Output the (X, Y) coordinate of the center of the cell containing the given text.  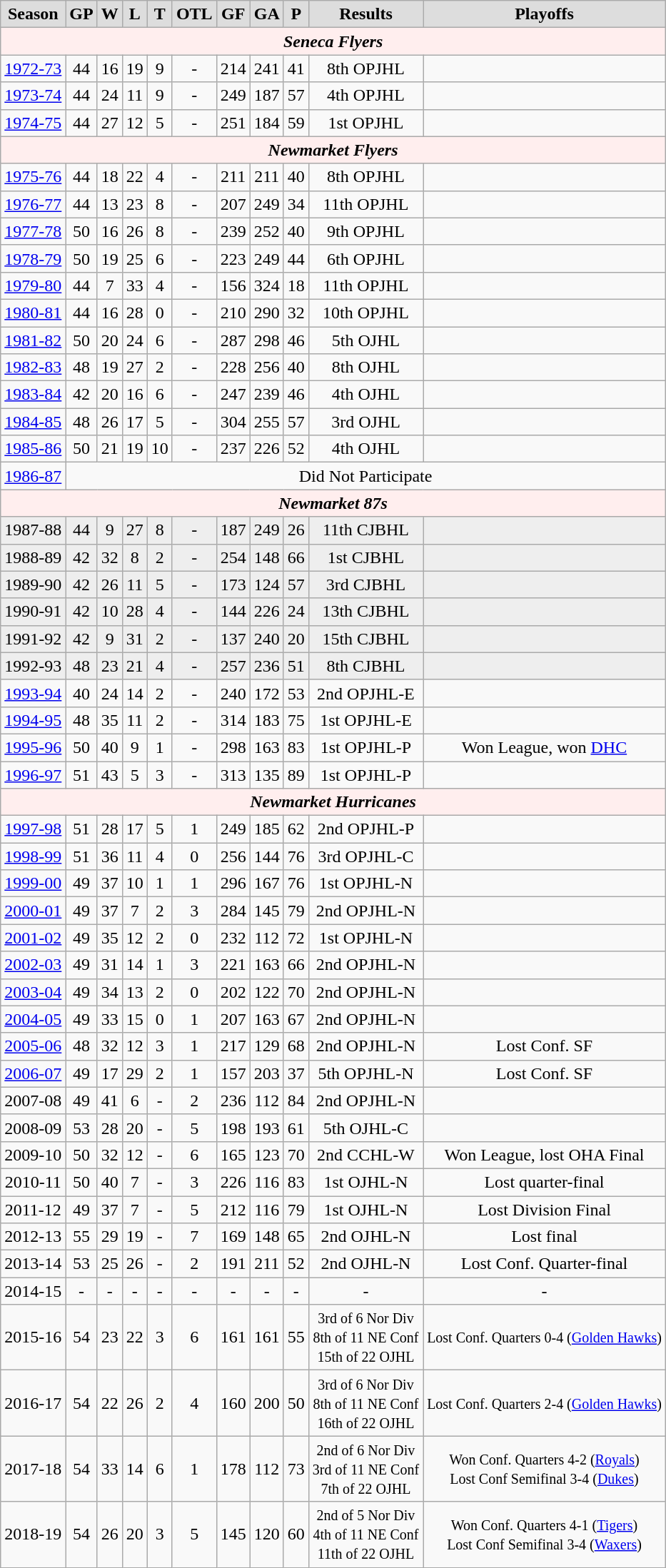
313 (233, 774)
1993-94 (33, 693)
5th OJHL (365, 340)
2013-14 (33, 1264)
1st OPJHL (365, 123)
183 (267, 720)
252 (267, 231)
193 (267, 1128)
15 (134, 1019)
2016-17 (33, 1403)
173 (233, 585)
L (134, 14)
2nd OPJHL-E (365, 693)
1996-97 (33, 774)
75 (296, 720)
36 (110, 856)
241 (267, 69)
1986-87 (33, 476)
72 (296, 938)
185 (267, 829)
1974-75 (33, 123)
223 (233, 258)
OTL (194, 14)
GP (81, 14)
296 (233, 884)
T (160, 14)
1992-93 (33, 666)
68 (296, 1046)
1979-80 (33, 285)
167 (267, 884)
1985-86 (33, 449)
10th OPJHL (365, 313)
2017-18 (33, 1469)
324 (267, 285)
15th CJBHL (365, 639)
6th OPJHL (365, 258)
Won League, won DHC (545, 747)
61 (296, 1128)
287 (233, 340)
Lost Conf. Quarters 0-4 (Golden Hawks) (545, 1337)
Lost Division Final (545, 1210)
W (110, 14)
1987-88 (33, 530)
247 (233, 395)
203 (267, 1073)
3rd OJHL (365, 422)
Lost final (545, 1237)
2005-06 (33, 1046)
178 (233, 1469)
Won Conf. Quarters 4-2 (Royals)Lost Conf Semifinal 3-4 (Dukes) (545, 1469)
GA (267, 14)
2015-16 (33, 1337)
314 (233, 720)
123 (267, 1155)
1977-78 (33, 231)
198 (233, 1128)
89 (296, 774)
254 (233, 557)
2006-07 (33, 1073)
251 (233, 123)
59 (296, 123)
Did Not Participate (365, 476)
Won League, lost OHA Final (545, 1155)
2nd of 5 Nor Div4th of 11 NE Conf11th of 22 OJHL (365, 1534)
4th OPJHL (365, 96)
1997-98 (33, 829)
191 (233, 1264)
2001-02 (33, 938)
137 (233, 639)
5th OPJHL-N (365, 1073)
Season (33, 14)
2002-03 (33, 965)
3rd of 6 Nor Div8th of 11 NE Conf15th of 22 OJHL (365, 1337)
200 (267, 1403)
3rd CJBHL (365, 585)
65 (296, 1237)
2003-04 (33, 992)
172 (267, 693)
284 (233, 911)
157 (233, 1073)
1991-92 (33, 639)
212 (233, 1210)
Newmarket Flyers (333, 150)
2014-15 (33, 1291)
2009-10 (33, 1155)
1976-77 (33, 204)
2008-09 (33, 1128)
221 (233, 965)
3rd OPJHL-C (365, 856)
Won Conf. Quarters 4-1 (Tigers)Lost Conf Semifinal 3-4 (Waxers) (545, 1534)
290 (267, 313)
3rd of 6 Nor Div8th of 11 NE Conf16th of 22 OJHL (365, 1403)
13th CJBHL (365, 612)
165 (233, 1155)
2nd OPJHL-P (365, 829)
228 (233, 368)
1st OPJHL-E (365, 720)
1982-83 (33, 368)
210 (233, 313)
9th OPJHL (365, 231)
202 (233, 992)
11th CJBHL (365, 530)
43 (110, 774)
Newmarket 87s (333, 503)
1988-89 (33, 557)
Seneca Flyers (333, 41)
237 (233, 449)
1983-84 (33, 395)
1978-79 (33, 258)
232 (233, 938)
Results (365, 14)
Playoffs (545, 14)
67 (296, 1019)
1989-90 (33, 585)
GF (233, 14)
184 (267, 123)
1973-74 (33, 96)
Lost Conf. Quarters 2-4 (Golden Hawks) (545, 1403)
2004-05 (33, 1019)
255 (267, 422)
1981-82 (33, 340)
2010-11 (33, 1182)
135 (267, 774)
2011-12 (33, 1210)
1980-81 (33, 313)
2007-08 (33, 1101)
160 (233, 1403)
1st CJBHL (365, 557)
2012-13 (33, 1237)
P (296, 14)
169 (233, 1237)
60 (296, 1534)
2018-19 (33, 1534)
2000-01 (33, 911)
122 (267, 992)
62 (296, 829)
2nd CCHL-W (365, 1155)
1999-00 (33, 884)
8th CJBHL (365, 666)
120 (267, 1534)
Newmarket Hurricanes (333, 802)
1998-99 (33, 856)
5th OJHL-C (365, 1128)
257 (233, 666)
129 (267, 1046)
156 (233, 285)
1994-95 (33, 720)
1990-91 (33, 612)
Lost quarter-final (545, 1182)
2nd of 6 Nor Div3rd of 11 NE Conf7th of 22 OJHL (365, 1469)
1972-73 (33, 69)
214 (233, 69)
1995-96 (33, 747)
1975-76 (33, 177)
73 (296, 1469)
8th OJHL (365, 368)
304 (233, 422)
Lost Conf. Quarter-final (545, 1264)
217 (233, 1046)
124 (267, 585)
84 (296, 1101)
1984-85 (33, 422)
